Scan for the cell matching the given text and deliver its [X, Y] coordinate at center. 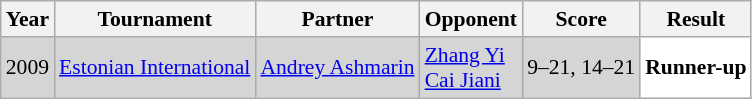
Estonian International [154, 68]
Opponent [472, 19]
Year [28, 19]
Tournament [154, 19]
Runner-up [696, 68]
Result [696, 19]
Zhang Yi Cai Jiani [472, 68]
9–21, 14–21 [581, 68]
2009 [28, 68]
Score [581, 19]
Andrey Ashmarin [337, 68]
Partner [337, 19]
